Detect which cell encompasses the target text, then output its [X, Y] center coordinate. 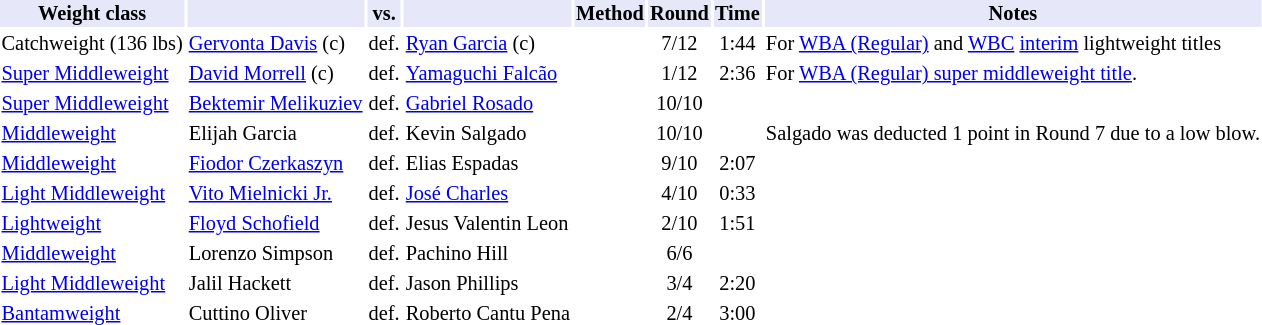
Jason Phillips [488, 284]
Round [679, 14]
Method [610, 14]
Kevin Salgado [488, 134]
vs. [384, 14]
For WBA (Regular) and WBC interim lightweight titles [1012, 44]
9/10 [679, 164]
Elijah Garcia [276, 134]
For WBA (Regular) super middleweight title. [1012, 74]
4/10 [679, 194]
Pachino Hill [488, 254]
0:33 [737, 194]
Catchweight (136 lbs) [92, 44]
2:20 [737, 284]
Elias Espadas [488, 164]
Yamaguchi Falcão [488, 74]
1:51 [737, 224]
Notes [1012, 14]
Weight class [92, 14]
Gabriel Rosado [488, 104]
Floyd Schofield [276, 224]
Jesus Valentin Leon [488, 224]
7/12 [679, 44]
2:36 [737, 74]
6/6 [679, 254]
Salgado was deducted 1 point in Round 7 due to a low blow. [1012, 134]
Fiodor Czerkaszyn [276, 164]
1/12 [679, 74]
Ryan Garcia (c) [488, 44]
Lightweight [92, 224]
2:07 [737, 164]
Vito Mielnicki Jr. [276, 194]
José Charles [488, 194]
Time [737, 14]
1:44 [737, 44]
David Morrell (c) [276, 74]
3/4 [679, 284]
Lorenzo Simpson [276, 254]
Jalil Hackett [276, 284]
Gervonta Davis (c) [276, 44]
2/10 [679, 224]
Bektemir Melikuziev [276, 104]
